Extract the [x, y] coordinate from the center of the cell holding the provided text.  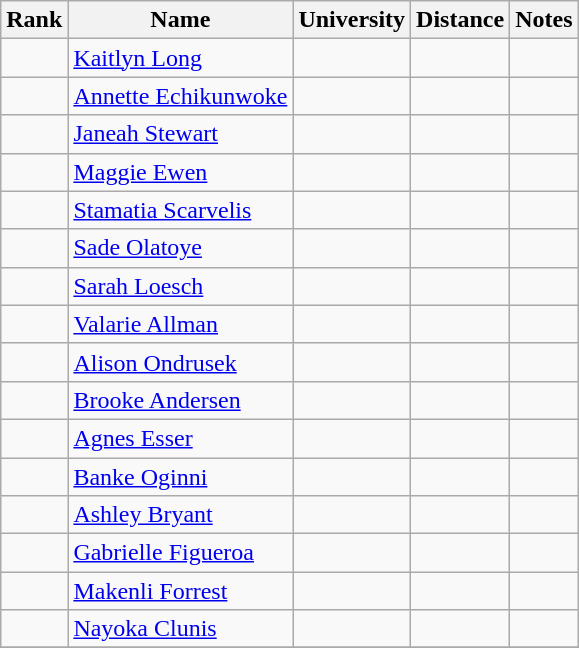
Stamatia Scarvelis [180, 210]
Banke Oginni [180, 477]
Valarie Allman [180, 324]
Distance [460, 20]
Agnes Esser [180, 438]
Annette Echikunwoke [180, 96]
Ashley Bryant [180, 515]
Notes [544, 20]
Name [180, 20]
Brooke Andersen [180, 400]
Sade Olatoye [180, 248]
Gabrielle Figueroa [180, 553]
Makenli Forrest [180, 591]
Alison Ondrusek [180, 362]
Janeah Stewart [180, 134]
Sarah Loesch [180, 286]
Rank [34, 20]
Maggie Ewen [180, 172]
Kaitlyn Long [180, 58]
Nayoka Clunis [180, 629]
University [352, 20]
